Extract the (X, Y) coordinate from the center of the cell holding the provided text.  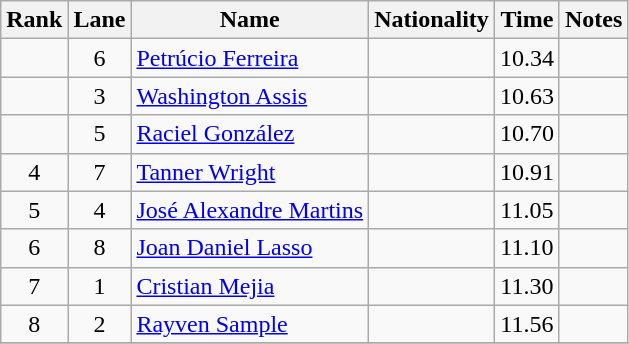
Lane (100, 20)
10.63 (526, 96)
Name (250, 20)
Time (526, 20)
Rank (34, 20)
3 (100, 96)
José Alexandre Martins (250, 210)
Notes (593, 20)
Cristian Mejia (250, 286)
10.91 (526, 172)
Raciel González (250, 134)
11.30 (526, 286)
10.34 (526, 58)
Nationality (432, 20)
11.56 (526, 324)
Joan Daniel Lasso (250, 248)
11.05 (526, 210)
1 (100, 286)
10.70 (526, 134)
Tanner Wright (250, 172)
Washington Assis (250, 96)
2 (100, 324)
11.10 (526, 248)
Petrúcio Ferreira (250, 58)
Rayven Sample (250, 324)
